Locate the cell with the specified text and output its [x, y] center coordinate. 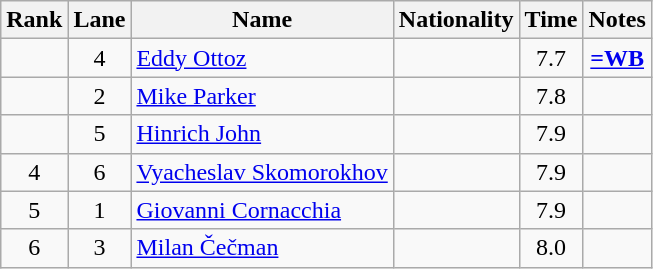
7.8 [551, 96]
3 [100, 248]
Notes [617, 20]
2 [100, 96]
7.7 [551, 58]
Time [551, 20]
Mike Parker [262, 96]
=WB [617, 58]
Nationality [456, 20]
8.0 [551, 248]
Vyacheslav Skomorokhov [262, 172]
Rank [34, 20]
Eddy Ottoz [262, 58]
Lane [100, 20]
Giovanni Cornacchia [262, 210]
1 [100, 210]
Milan Čečman [262, 248]
Name [262, 20]
Hinrich John [262, 134]
